Return (x, y) of the center of cell containing provided text 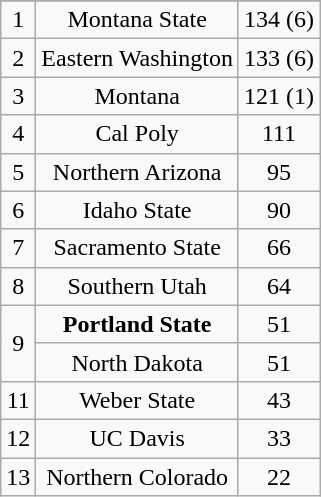
6 (18, 210)
North Dakota (138, 362)
7 (18, 248)
111 (278, 134)
Northern Arizona (138, 172)
Montana State (138, 20)
13 (18, 477)
Portland State (138, 324)
121 (1) (278, 96)
12 (18, 438)
90 (278, 210)
Weber State (138, 400)
4 (18, 134)
11 (18, 400)
Northern Colorado (138, 477)
Idaho State (138, 210)
3 (18, 96)
1 (18, 20)
66 (278, 248)
Southern Utah (138, 286)
2 (18, 58)
134 (6) (278, 20)
UC Davis (138, 438)
Eastern Washington (138, 58)
33 (278, 438)
22 (278, 477)
43 (278, 400)
64 (278, 286)
Sacramento State (138, 248)
Cal Poly (138, 134)
95 (278, 172)
8 (18, 286)
9 (18, 343)
Montana (138, 96)
5 (18, 172)
133 (6) (278, 58)
